Return the (x, y) coordinate for the center point of the cell that contains the specified text.  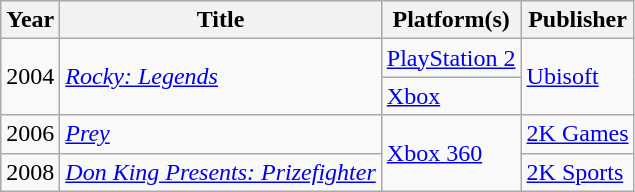
2006 (30, 134)
Platform(s) (451, 20)
Title (220, 20)
2004 (30, 77)
Xbox 360 (451, 153)
Year (30, 20)
PlayStation 2 (451, 58)
2K Sports (578, 172)
Publisher (578, 20)
Don King Presents: Prizefighter (220, 172)
Ubisoft (578, 77)
Prey (220, 134)
2K Games (578, 134)
Xbox (451, 96)
Rocky: Legends (220, 77)
2008 (30, 172)
